Output the (x, y) coordinate of the center of the cell containing the given text.  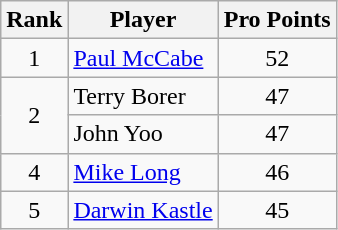
5 (34, 210)
1 (34, 58)
2 (34, 115)
4 (34, 172)
Paul McCabe (143, 58)
Player (143, 20)
John Yoo (143, 134)
45 (277, 210)
Rank (34, 20)
Pro Points (277, 20)
Terry Borer (143, 96)
Mike Long (143, 172)
Darwin Kastle (143, 210)
52 (277, 58)
46 (277, 172)
